Find where the given text appears and provide that cell's center as (x, y) coordinate. 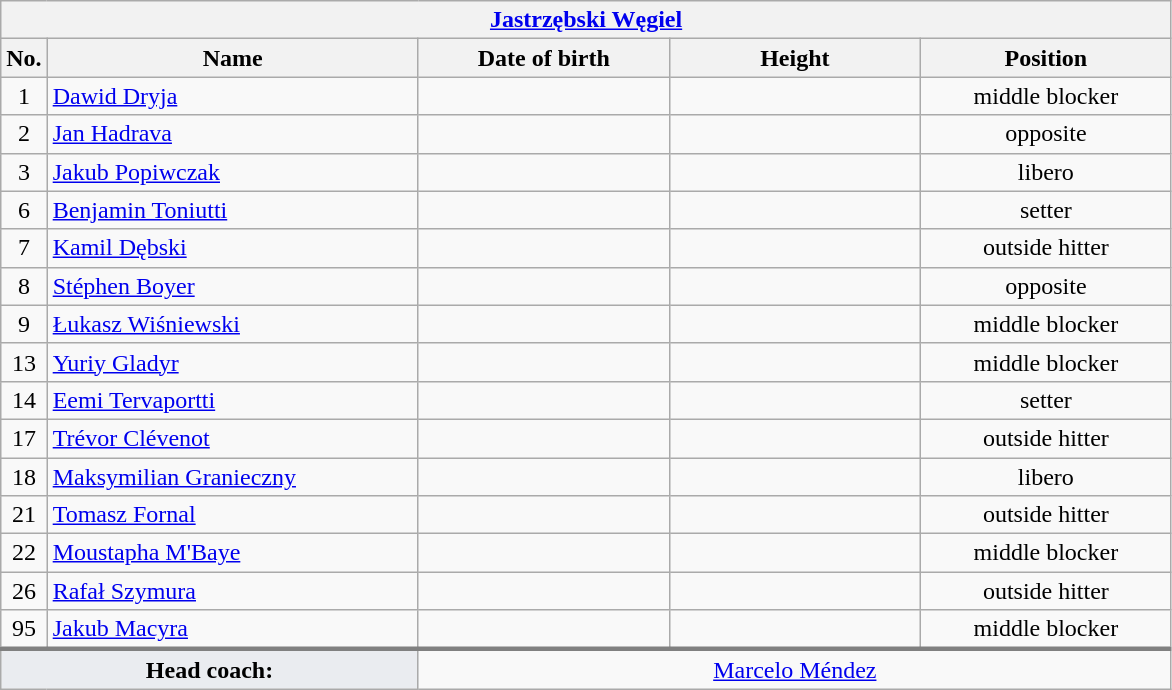
6 (24, 210)
3 (24, 172)
No. (24, 58)
Jakub Macyra (232, 630)
Kamil Dębski (232, 248)
Jastrzębski Węgiel (586, 20)
17 (24, 438)
13 (24, 362)
Head coach: (210, 669)
Height (794, 58)
1 (24, 96)
8 (24, 286)
Rafał Szymura (232, 591)
Trévor Clévenot (232, 438)
Name (232, 58)
14 (24, 400)
26 (24, 591)
Jakub Popiwczak (232, 172)
21 (24, 515)
Jan Hadrava (232, 134)
Tomasz Fornal (232, 515)
Marcelo Méndez (794, 669)
Stéphen Boyer (232, 286)
7 (24, 248)
Position (1046, 58)
18 (24, 477)
9 (24, 324)
Dawid Dryja (232, 96)
Date of birth (544, 58)
Benjamin Toniutti (232, 210)
Moustapha M'Baye (232, 553)
95 (24, 630)
Łukasz Wiśniewski (232, 324)
22 (24, 553)
Yuriy Gladyr (232, 362)
Maksymilian Granieczny (232, 477)
Eemi Tervaportti (232, 400)
2 (24, 134)
